Detect which cell encompasses the target text, then output its [X, Y] center coordinate. 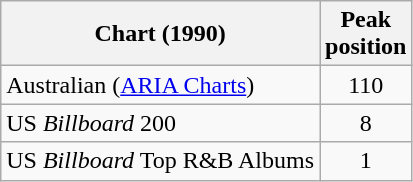
Australian (ARIA Charts) [160, 85]
US Billboard 200 [160, 123]
US Billboard Top R&B Albums [160, 161]
1 [366, 161]
110 [366, 85]
8 [366, 123]
Chart (1990) [160, 34]
Peakposition [366, 34]
